For the text-containing cell, return its midpoint in (X, Y) coordinate format. 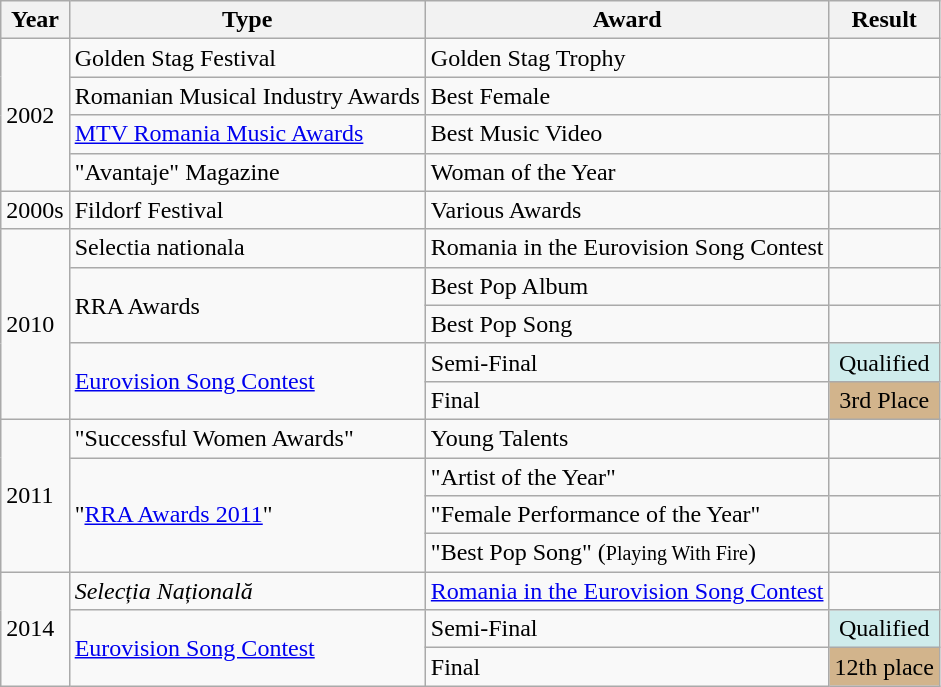
"RRA Awards 2011" (247, 515)
Various Awards (627, 210)
Golden Stag Trophy (627, 58)
Selectia nationala (247, 248)
"Best Pop Song" (Playing With Fire) (627, 553)
"Artist of the Year" (627, 477)
"Successful Women Awards" (247, 438)
2011 (35, 495)
12th place (884, 667)
RRA Awards (247, 305)
Romanian Musical Industry Awards (247, 96)
Year (35, 20)
Best Pop Song (627, 324)
2002 (35, 115)
Best Pop Album (627, 286)
2010 (35, 324)
Woman of the Year (627, 172)
3rd Place (884, 400)
2014 (35, 629)
Award (627, 20)
Result (884, 20)
Selecția Națională (247, 591)
Golden Stag Festival (247, 58)
Type (247, 20)
"Avantaje" Magazine (247, 172)
Best Music Video (627, 134)
2000s (35, 210)
MTV Romania Music Awards (247, 134)
"Female Performance of the Year" (627, 515)
Fildorf Festival (247, 210)
Best Female (627, 96)
Young Talents (627, 438)
